Detect which cell encompasses the target text, then output its [x, y] center coordinate. 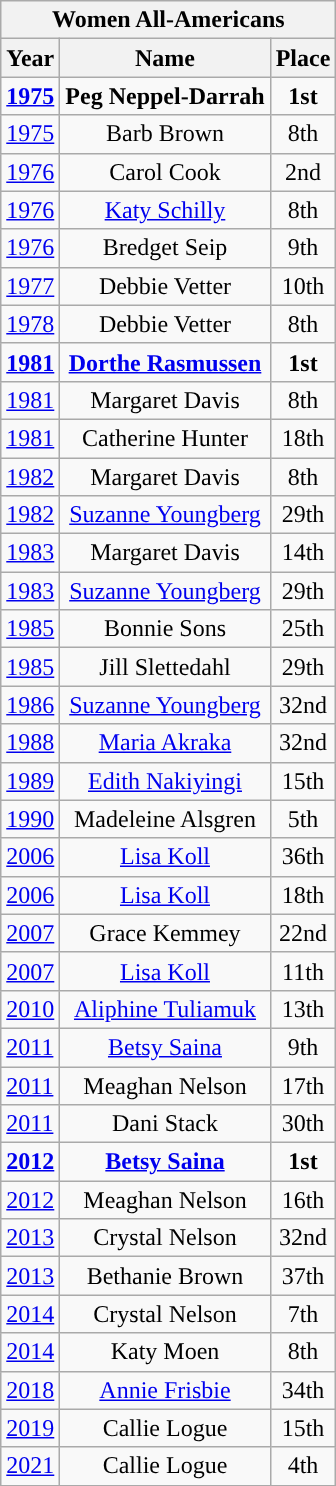
Peg Neppel-Darrah [165, 96]
Year [30, 58]
1978 [30, 324]
Place [303, 58]
Katy Moen [165, 1352]
1988 [30, 743]
11th [303, 971]
1986 [30, 705]
Dani Stack [165, 1124]
37th [303, 1276]
Name [165, 58]
13th [303, 1009]
Madeleine Alsgren [165, 819]
2019 [30, 1428]
Bredget Seip [165, 248]
Jill Slettedahl [165, 667]
Katy Schilly [165, 210]
Carol Cook [165, 172]
25th [303, 629]
16th [303, 1200]
22nd [303, 933]
14th [303, 553]
2021 [30, 1466]
Women All-Americans [168, 20]
Grace Kemmey [165, 933]
Annie Frisbie [165, 1390]
10th [303, 286]
Aliphine Tuliamuk [165, 1009]
2nd [303, 172]
1977 [30, 286]
1990 [30, 819]
Catherine Hunter [165, 438]
34th [303, 1390]
1989 [30, 781]
7th [303, 1314]
Barb Brown [165, 134]
Maria Akraka [165, 743]
4th [303, 1466]
Dorthe Rasmussen [165, 362]
2018 [30, 1390]
Bethanie Brown [165, 1276]
17th [303, 1085]
30th [303, 1124]
2010 [30, 1009]
5th [303, 819]
Bonnie Sons [165, 629]
Edith Nakiyingi [165, 781]
36th [303, 857]
